Search for the cell housing the specified text and yield its (x, y) center coordinate. 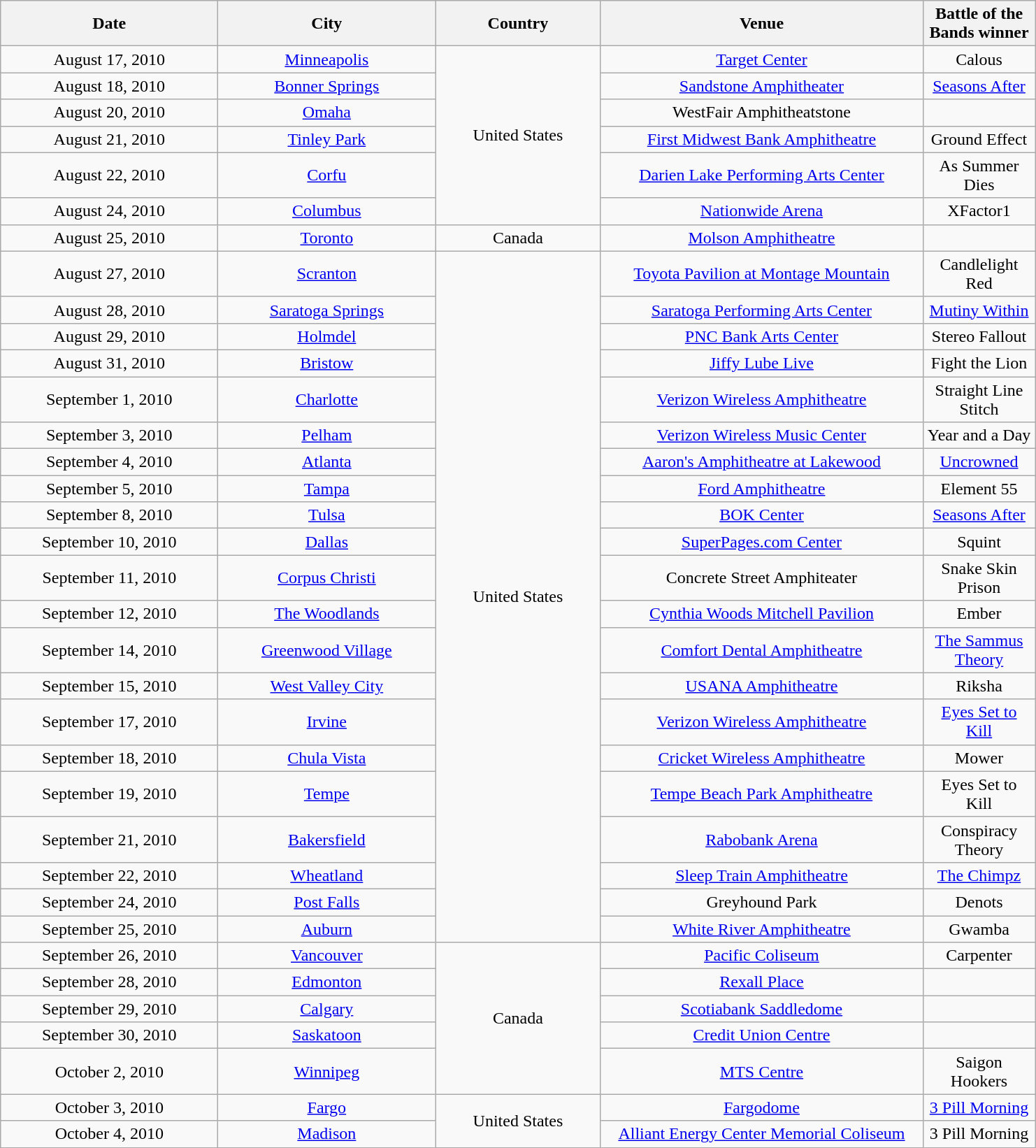
Tulsa (327, 515)
Corfu (327, 175)
Greenwood Village (327, 650)
Minneapolis (327, 59)
August 24, 2010 (109, 211)
Saigon Hookers (979, 1071)
Denots (979, 902)
As Summer Dies (979, 175)
First Midwest Bank Amphitheatre (762, 139)
Bonner Springs (327, 86)
Ground Effect (979, 139)
Tempe (327, 794)
September 12, 2010 (109, 614)
August 27, 2010 (109, 274)
Comfort Dental Amphitheatre (762, 650)
August 17, 2010 (109, 59)
Alliant Energy Center Memorial Coliseum (762, 1134)
September 29, 2010 (109, 1009)
August 25, 2010 (109, 238)
The Woodlands (327, 614)
Sandstone Amphitheater (762, 86)
Toronto (327, 238)
Tampa (327, 489)
Element 55 (979, 489)
Fight the Lion (979, 363)
September 11, 2010 (109, 577)
The Sammus Theory (979, 650)
Atlanta (327, 462)
August 29, 2010 (109, 336)
Irvine (327, 722)
Post Falls (327, 902)
Concrete Street Amphiteater (762, 577)
Straight Line Stitch (979, 399)
September 26, 2010 (109, 956)
Carpenter (979, 956)
August 31, 2010 (109, 363)
Toyota Pavilion at Montage Mountain (762, 274)
Scotiabank Saddledome (762, 1009)
Calgary (327, 1009)
Cricket Wireless Amphitheatre (762, 758)
BOK Center (762, 515)
Bristow (327, 363)
Candlelight Red (979, 274)
MTS Centre (762, 1071)
Auburn (327, 929)
Squint (979, 542)
September 28, 2010 (109, 982)
October 3, 2010 (109, 1107)
Year and a Day (979, 436)
September 10, 2010 (109, 542)
WestFair Amphitheatstone (762, 113)
September 22, 2010 (109, 875)
September 4, 2010 (109, 462)
Battle of the Bands winner (979, 24)
Molson Amphitheatre (762, 238)
Gwamba (979, 929)
Riksha (979, 686)
September 14, 2010 (109, 650)
Aaron's Amphitheatre at Lakewood (762, 462)
Tinley Park (327, 139)
Pelham (327, 436)
Venue (762, 24)
Uncrowned (979, 462)
Charlotte (327, 399)
September 24, 2010 (109, 902)
Stereo Fallout (979, 336)
September 5, 2010 (109, 489)
September 30, 2010 (109, 1035)
Holmdel (327, 336)
Greyhound Park (762, 902)
October 2, 2010 (109, 1071)
Verizon Wireless Music Center (762, 436)
Ford Amphitheatre (762, 489)
Vancouver (327, 956)
Mutiny Within (979, 310)
Omaha (327, 113)
Winnipeg (327, 1071)
Rabobank Arena (762, 839)
Saratoga Performing Arts Center (762, 310)
City (327, 24)
The Chimpz (979, 875)
September 8, 2010 (109, 515)
Edmonton (327, 982)
Wheatland (327, 875)
Fargodome (762, 1107)
August 22, 2010 (109, 175)
Scranton (327, 274)
Calous (979, 59)
Country (518, 24)
Chula Vista (327, 758)
Jiffy Lube Live (762, 363)
USANA Amphitheatre (762, 686)
PNC Bank Arts Center (762, 336)
Corpus Christi (327, 577)
September 1, 2010 (109, 399)
September 15, 2010 (109, 686)
XFactor1 (979, 211)
September 25, 2010 (109, 929)
Cynthia Woods Mitchell Pavilion (762, 614)
Pacific Coliseum (762, 956)
Columbus (327, 211)
Saskatoon (327, 1035)
Target Center (762, 59)
Rexall Place (762, 982)
Snake Skin Prison (979, 577)
Tempe Beach Park Amphitheatre (762, 794)
September 17, 2010 (109, 722)
SuperPages.com Center (762, 542)
September 3, 2010 (109, 436)
Nationwide Arena (762, 211)
Sleep Train Amphitheatre (762, 875)
Darien Lake Performing Arts Center (762, 175)
Date (109, 24)
August 21, 2010 (109, 139)
September 19, 2010 (109, 794)
White River Amphitheatre (762, 929)
Madison (327, 1134)
Credit Union Centre (762, 1035)
September 21, 2010 (109, 839)
Bakersfield (327, 839)
Dallas (327, 542)
Conspiracy Theory (979, 839)
Mower (979, 758)
Ember (979, 614)
October 4, 2010 (109, 1134)
August 18, 2010 (109, 86)
Saratoga Springs (327, 310)
West Valley City (327, 686)
August 20, 2010 (109, 113)
September 18, 2010 (109, 758)
August 28, 2010 (109, 310)
Fargo (327, 1107)
